Identify which cell holds the provided text, then report its (X, Y) central coordinate. 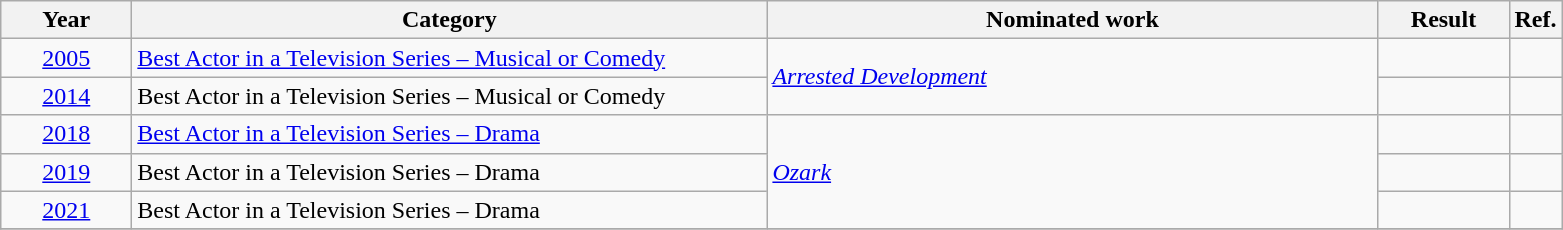
Year (66, 20)
2014 (66, 96)
Nominated work (1072, 20)
Ref. (1536, 20)
Result (1444, 20)
Ozark (1072, 172)
Category (450, 20)
2018 (66, 134)
2019 (66, 172)
2005 (66, 58)
Arrested Development (1072, 77)
2021 (66, 210)
